Return [X, Y] of the center of cell containing provided text 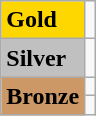
Silver [43, 58]
Bronze [43, 96]
Gold [43, 20]
